From the cell containing the given text, extract its center point as [X, Y] coordinate. 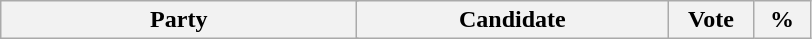
% [782, 20]
Vote [711, 20]
Candidate [512, 20]
Party [179, 20]
